Scan for the cell matching the given text and deliver its [X, Y] coordinate at center. 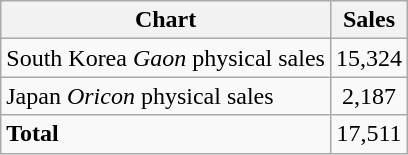
2,187 [368, 96]
Total [166, 134]
Japan Oricon physical sales [166, 96]
15,324 [368, 58]
South Korea Gaon physical sales [166, 58]
17,511 [368, 134]
Chart [166, 20]
Sales [368, 20]
